Detect which cell encompasses the target text, then output its (X, Y) center coordinate. 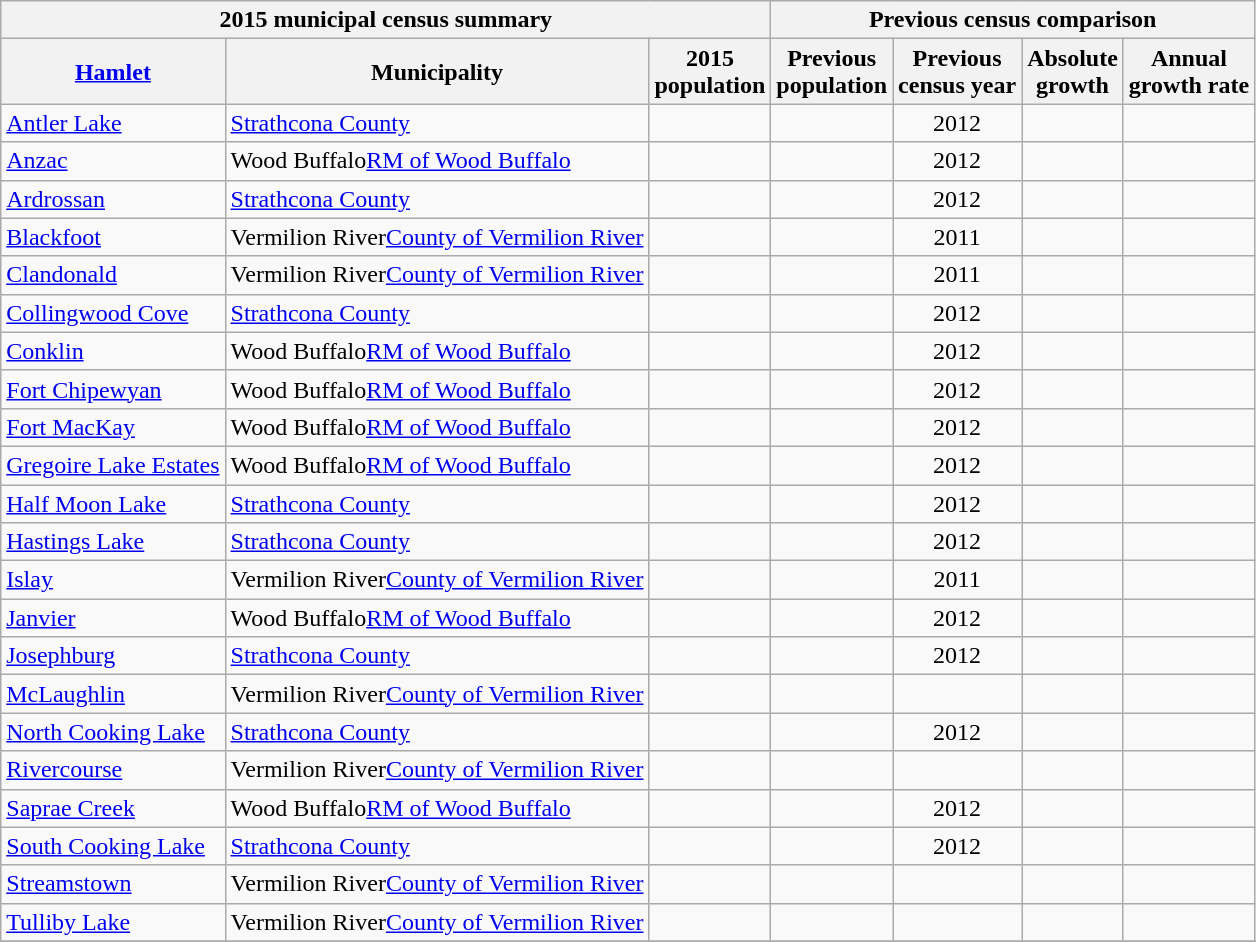
Saprae Creek (113, 808)
Josephburg (113, 656)
Fort MacKay (113, 427)
2015 municipal census summary (386, 20)
Clandonald (113, 275)
Absolutegrowth (1073, 72)
Conklin (113, 351)
Blackfoot (113, 237)
Annualgrowth rate (1188, 72)
North Cooking Lake (113, 732)
Antler Lake (113, 123)
Janvier (113, 618)
Hamlet (113, 72)
Fort Chipewyan (113, 389)
Ardrossan (113, 199)
Previouscensus year (958, 72)
Streamstown (113, 884)
Gregoire Lake Estates (113, 465)
2015population (710, 72)
Hastings Lake (113, 542)
Islay (113, 580)
Rivercourse (113, 770)
Anzac (113, 161)
South Cooking Lake (113, 846)
Collingwood Cove (113, 313)
Previous census comparison (1013, 20)
Tulliby Lake (113, 922)
McLaughlin (113, 694)
Municipality (437, 72)
Half Moon Lake (113, 503)
Previouspopulation (832, 72)
